Identify which cell holds the provided text, then report its (X, Y) central coordinate. 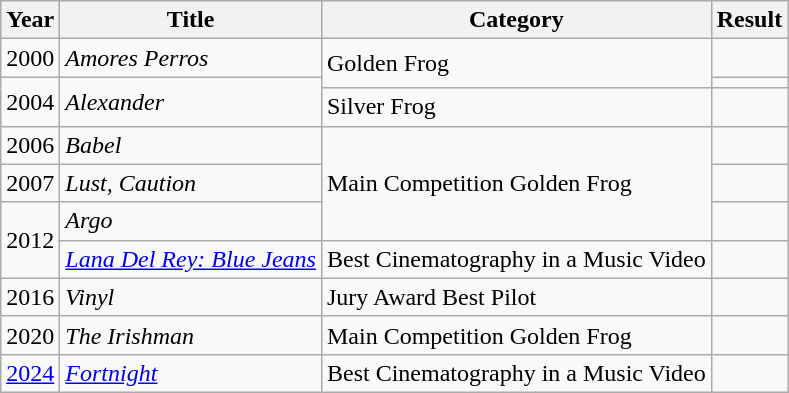
Lana Del Rey: Blue Jeans (191, 259)
The Irishman (191, 335)
2020 (30, 335)
Silver Frog (516, 107)
2024 (30, 373)
Golden Frog (516, 64)
Argo (191, 221)
Alexander (191, 102)
Babel (191, 145)
2006 (30, 145)
Fortnight (191, 373)
2012 (30, 240)
Result (749, 20)
2007 (30, 183)
Jury Award Best Pilot (516, 297)
2004 (30, 102)
Amores Perros (191, 58)
2016 (30, 297)
Category (516, 20)
Year (30, 20)
Vinyl (191, 297)
Lust, Caution (191, 183)
2000 (30, 58)
Title (191, 20)
